Extract the [X, Y] coordinate from the center of the cell holding the provided text.  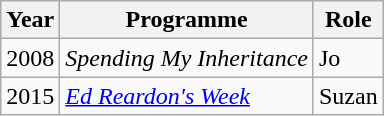
Ed Reardon's Week [187, 96]
Suzan [348, 96]
Spending My Inheritance [187, 58]
Role [348, 20]
2008 [30, 58]
Jo [348, 58]
2015 [30, 96]
Year [30, 20]
Programme [187, 20]
